Determine the (X, Y) coordinate at the center of the cell enclosing the given text.  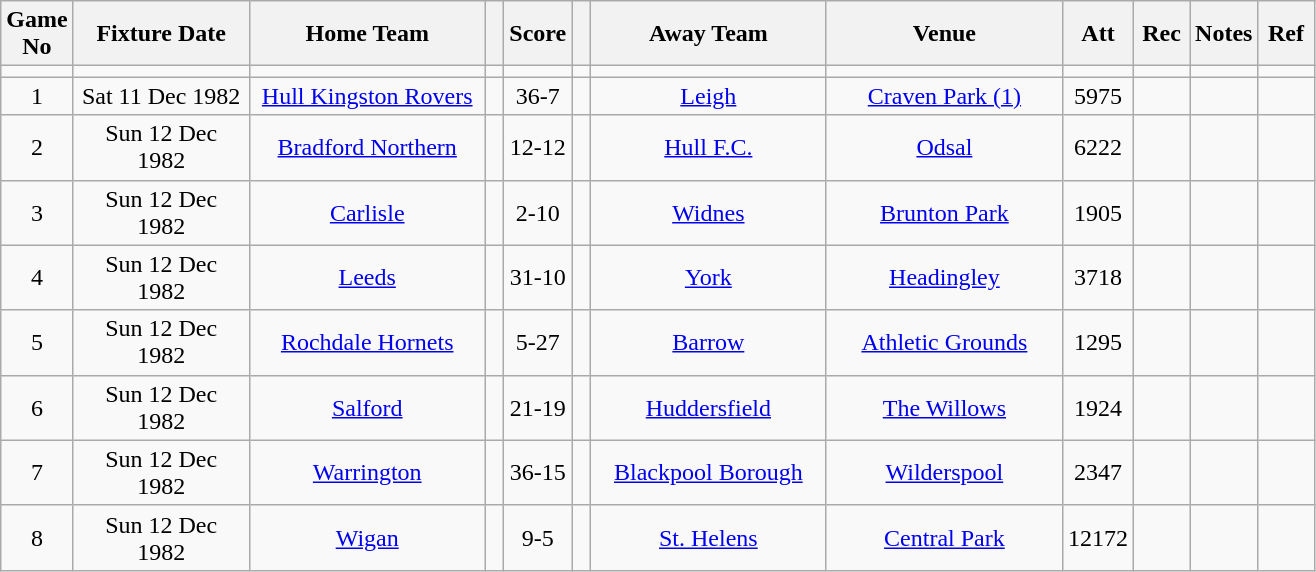
Brunton Park (944, 212)
Leeds (367, 278)
3 (37, 212)
Barrow (708, 342)
1295 (1098, 342)
Central Park (944, 538)
12172 (1098, 538)
Ref (1286, 34)
3718 (1098, 278)
1 (37, 96)
4 (37, 278)
21-19 (538, 408)
Rochdale Hornets (367, 342)
36-15 (538, 472)
Huddersfield (708, 408)
Att (1098, 34)
Carlisle (367, 212)
Sat 11 Dec 1982 (161, 96)
1924 (1098, 408)
2347 (1098, 472)
St. Helens (708, 538)
2-10 (538, 212)
Bradford Northern (367, 148)
5 (37, 342)
Game No (37, 34)
6222 (1098, 148)
6 (37, 408)
The Willows (944, 408)
Hull F.C. (708, 148)
31-10 (538, 278)
2 (37, 148)
Home Team (367, 34)
York (708, 278)
Wigan (367, 538)
Venue (944, 34)
Craven Park (1) (944, 96)
Blackpool Borough (708, 472)
Widnes (708, 212)
9-5 (538, 538)
12-12 (538, 148)
8 (37, 538)
Headingley (944, 278)
Wilderspool (944, 472)
5-27 (538, 342)
5975 (1098, 96)
1905 (1098, 212)
Fixture Date (161, 34)
Athletic Grounds (944, 342)
Salford (367, 408)
7 (37, 472)
Away Team (708, 34)
Warrington (367, 472)
Leigh (708, 96)
Odsal (944, 148)
Notes (1224, 34)
Hull Kingston Rovers (367, 96)
36-7 (538, 96)
Rec (1162, 34)
Score (538, 34)
